Determine the (x, y) coordinate at the center of the cell enclosing the given text.  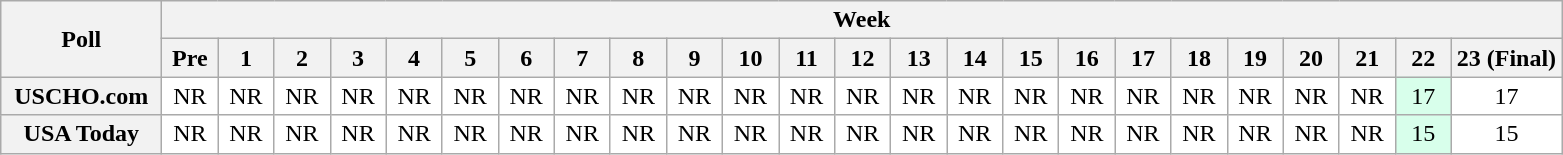
11 (806, 58)
8 (638, 58)
2 (302, 58)
4 (414, 58)
6 (526, 58)
Poll (82, 39)
23 (Final) (1506, 58)
7 (582, 58)
14 (975, 58)
20 (1311, 58)
3 (358, 58)
19 (1255, 58)
Week (862, 20)
1 (246, 58)
10 (750, 58)
USCHO.com (82, 96)
18 (1199, 58)
22 (1423, 58)
21 (1367, 58)
Pre (190, 58)
9 (694, 58)
13 (919, 58)
12 (863, 58)
5 (470, 58)
USA Today (82, 134)
16 (1087, 58)
